Search for the cell housing the specified text and yield its [X, Y] center coordinate. 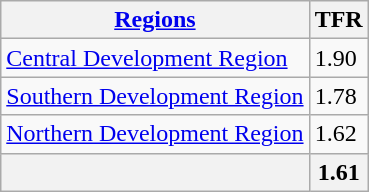
Regions [155, 20]
1.61 [338, 172]
Northern Development Region [155, 134]
1.62 [338, 134]
1.78 [338, 96]
TFR [338, 20]
Central Development Region [155, 58]
Southern Development Region [155, 96]
1.90 [338, 58]
